Extract the (X, Y) coordinate from the center of the cell holding the provided text.  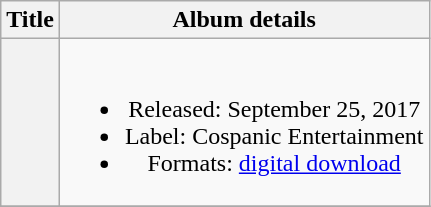
Album details (244, 20)
Released: September 25, 2017Label: Cospanic EntertainmentFormats: digital download (244, 122)
Title (30, 20)
